Locate the cell with the specified text and output its (x, y) center coordinate. 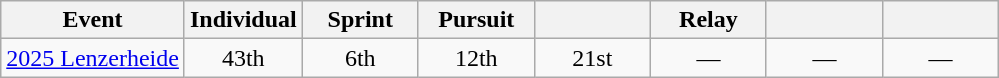
21st (592, 58)
2025 Lenzerheide (93, 58)
Sprint (360, 20)
Event (93, 20)
12th (476, 58)
43th (243, 58)
Relay (708, 20)
6th (360, 58)
Individual (243, 20)
Pursuit (476, 20)
